Determine the (X, Y) coordinate at the center of the cell enclosing the given text.  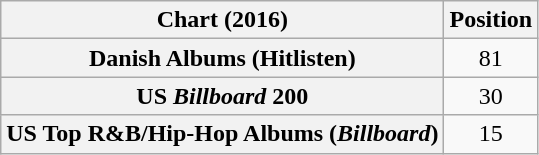
US Top R&B/Hip-Hop Albums (Billboard) (222, 134)
30 (491, 96)
Position (491, 20)
Danish Albums (Hitlisten) (222, 58)
15 (491, 134)
Chart (2016) (222, 20)
US Billboard 200 (222, 96)
81 (491, 58)
